From the cell containing the given text, extract its center point as [X, Y] coordinate. 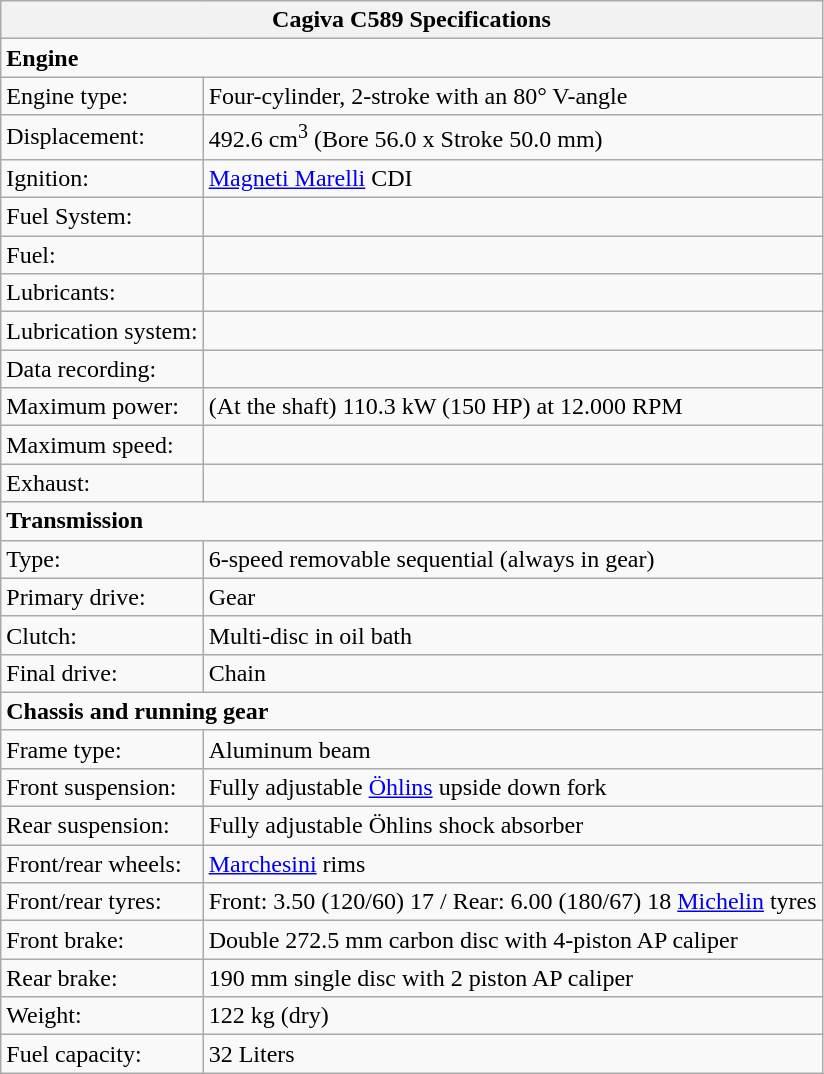
Fully adjustable Öhlins shock absorber [512, 826]
Multi-disc in oil bath [512, 635]
Clutch: [102, 635]
Primary drive: [102, 597]
Fuel: [102, 255]
Magneti Marelli CDI [512, 178]
Front brake: [102, 940]
Maximum speed: [102, 445]
Maximum power: [102, 407]
Front/rear tyres: [102, 902]
Fuel System: [102, 217]
Exhaust: [102, 483]
6-speed removable sequential (always in gear) [512, 559]
Chassis and running gear [412, 711]
Gear [512, 597]
122 kg (dry) [512, 1016]
Front suspension: [102, 787]
Fuel capacity: [102, 1054]
Aluminum beam [512, 749]
190 mm single disc with 2 piston AP caliper [512, 978]
Front/rear wheels: [102, 864]
Final drive: [102, 673]
Marchesini rims [512, 864]
Ignition: [102, 178]
Lubrication system: [102, 331]
492.6 cm3 (Bore 56.0 x Stroke 50.0 mm) [512, 138]
Weight: [102, 1016]
Frame type: [102, 749]
Fully adjustable Öhlins upside down fork [512, 787]
Rear brake: [102, 978]
Displacement: [102, 138]
Engine [412, 58]
Chain [512, 673]
Type: [102, 559]
Front: 3.50 (120/60) 17 / Rear: 6.00 (180/67) 18 Michelin tyres [512, 902]
32 Liters [512, 1054]
Engine type: [102, 96]
(At the shaft) 110.3 kW (150 HP) at 12.000 RPM [512, 407]
Transmission [412, 521]
Data recording: [102, 369]
Cagiva C589 Specifications [412, 20]
Double 272.5 mm carbon disc with 4-piston AP caliper [512, 940]
Lubricants: [102, 293]
Four-cylinder, 2-stroke with an 80° V-angle [512, 96]
Rear suspension: [102, 826]
